Find where the given text appears and provide that cell's center as [x, y] coordinate. 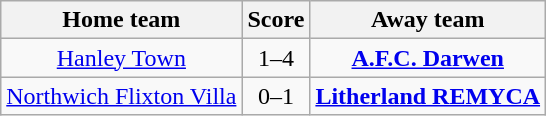
Score [276, 20]
Litherland REMYCA [428, 96]
Away team [428, 20]
Northwich Flixton Villa [122, 96]
0–1 [276, 96]
Hanley Town [122, 58]
1–4 [276, 58]
Home team [122, 20]
A.F.C. Darwen [428, 58]
